Return the (x, y) coordinate for the center point of the cell that contains the specified text.  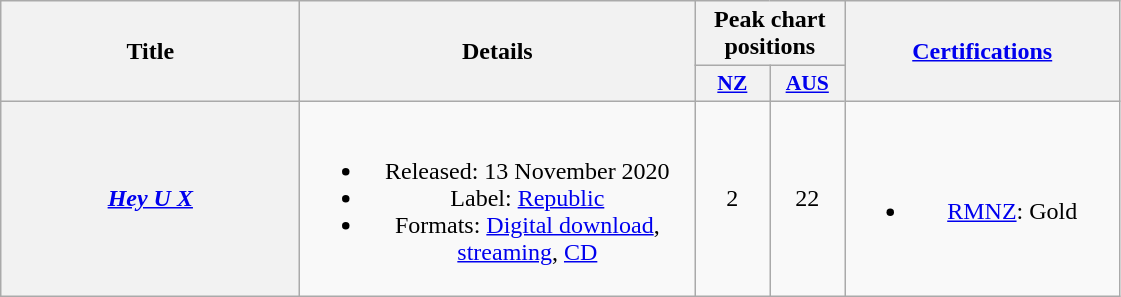
AUS (808, 84)
22 (808, 198)
Peak chart positions (770, 34)
2 (732, 198)
NZ (732, 84)
RMNZ: Gold (982, 198)
Released: 13 November 2020Label: RepublicFormats: Digital download, streaming, CD (498, 198)
Hey U X (150, 198)
Details (498, 52)
Certifications (982, 52)
Title (150, 52)
